Return (x, y) of the center of cell containing provided text 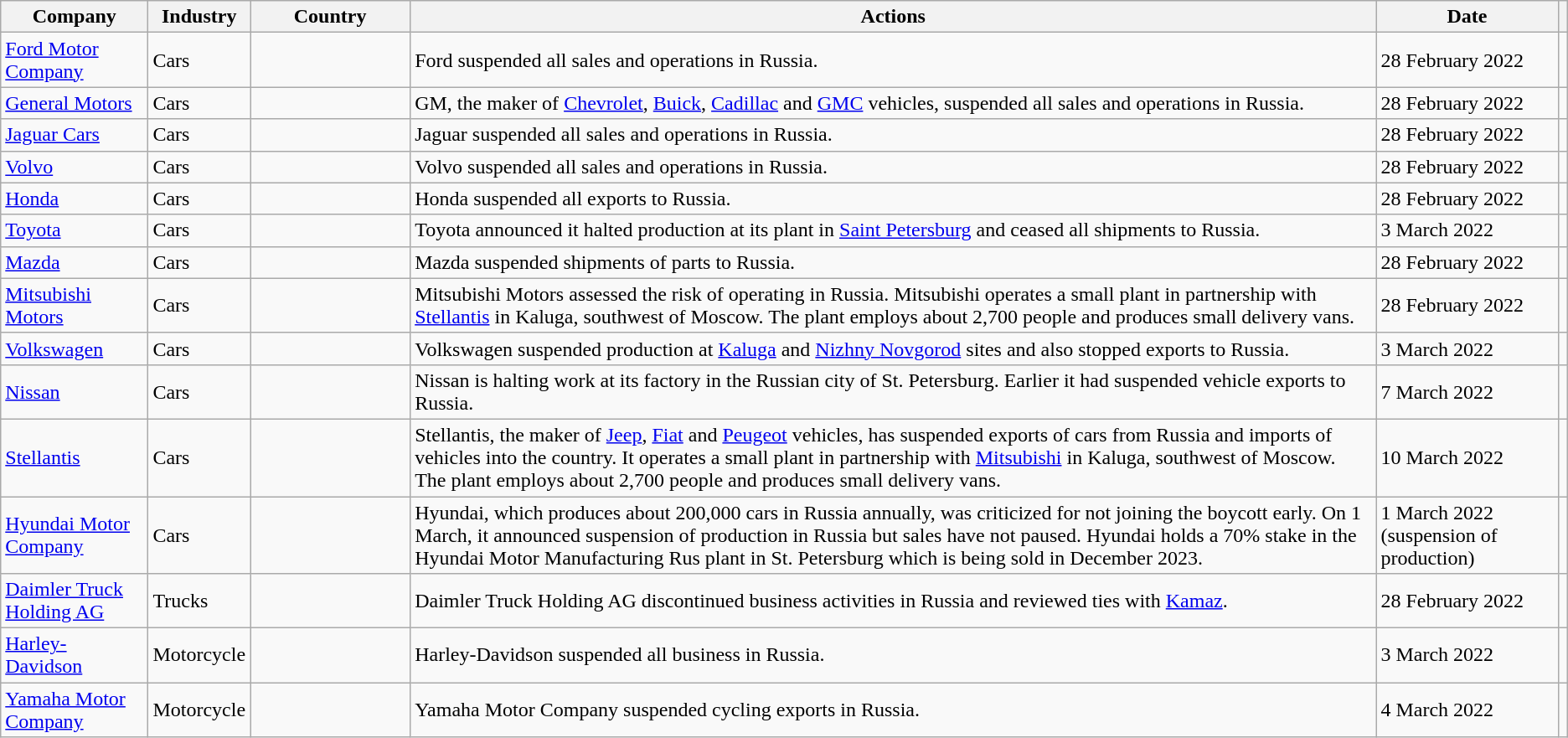
Toyota announced it halted production at its plant in Saint Petersburg and ceased all shipments to Russia. (893, 230)
Jaguar suspended all sales and operations in Russia. (893, 135)
Nissan is halting work at its factory in the Russian city of St. Petersburg. Earlier it had suspended vehicle exports to Russia. (893, 392)
Honda (75, 199)
Ford suspended all sales and operations in Russia. (893, 60)
Volkswagen suspended production at Kaluga and Nizhny Novgorod sites and also stopped exports to Russia. (893, 348)
Toyota (75, 230)
Mitsubishi Motors (75, 305)
GM, the maker of Chevrolet, Buick, Cadillac and GMC vehicles, suspended all sales and operations in Russia. (893, 103)
Mazda suspended shipments of parts to Russia. (893, 262)
Volvo suspended all sales and operations in Russia. (893, 167)
Honda suspended all exports to Russia. (893, 199)
Daimler Truck Holding AG (75, 601)
General Motors (75, 103)
Country (330, 17)
Stellantis (75, 457)
Ford Motor Company (75, 60)
7 March 2022 (1467, 392)
Date (1467, 17)
Volkswagen (75, 348)
1 March 2022 (suspension of production) (1467, 534)
Harley-Davidson suspended all business in Russia. (893, 655)
Harley-Davidson (75, 655)
Industry (199, 17)
Trucks (199, 601)
Actions (893, 17)
Volvo (75, 167)
Hyundai Motor Company (75, 534)
10 March 2022 (1467, 457)
Jaguar Cars (75, 135)
Mazda (75, 262)
Yamaha Motor Company (75, 710)
Yamaha Motor Company suspended cycling exports in Russia. (893, 710)
Company (75, 17)
Daimler Truck Holding AG discontinued business activities in Russia and reviewed ties with Kamaz. (893, 601)
4 March 2022 (1467, 710)
Nissan (75, 392)
